Pinpoint the cell where the given text exists, returning its (x, y) midpoint coordinate. 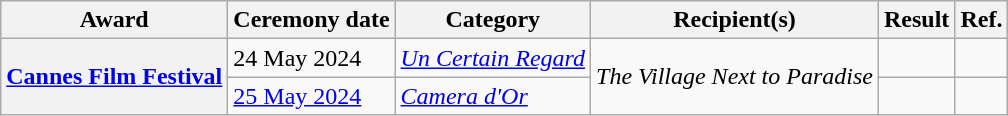
Award (114, 20)
Ref. (982, 20)
25 May 2024 (312, 96)
Cannes Film Festival (114, 77)
Result (916, 20)
Un Certain Regard (492, 58)
Ceremony date (312, 20)
24 May 2024 (312, 58)
Category (492, 20)
Camera d'Or (492, 96)
Recipient(s) (735, 20)
The Village Next to Paradise (735, 77)
